Identify which cell holds the provided text, then report its (X, Y) central coordinate. 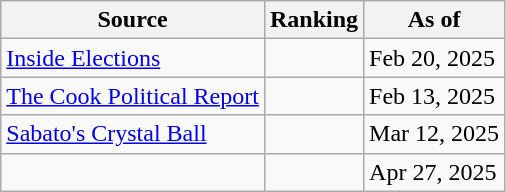
Apr 27, 2025 (434, 172)
The Cook Political Report (133, 96)
Ranking (314, 20)
Mar 12, 2025 (434, 134)
Sabato's Crystal Ball (133, 134)
As of (434, 20)
Feb 13, 2025 (434, 96)
Feb 20, 2025 (434, 58)
Source (133, 20)
Inside Elections (133, 58)
